Find where the given text appears and provide that cell's center as (x, y) coordinate. 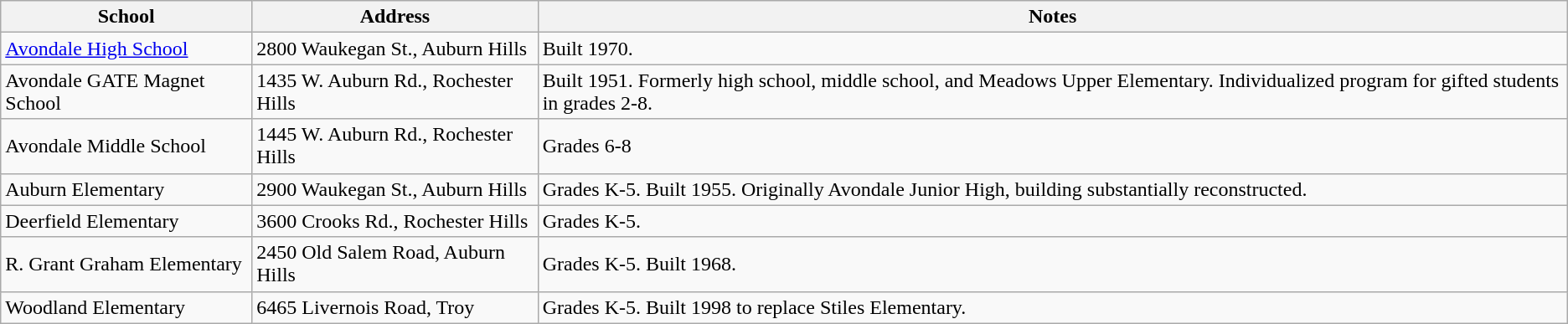
Woodland Elementary (126, 307)
Avondale Middle School (126, 146)
Grades K-5. Built 1998 to replace Stiles Elementary. (1052, 307)
1435 W. Auburn Rd., Rochester Hills (395, 92)
Grades K-5. Built 1955. Originally Avondale Junior High, building substantially reconstructed. (1052, 189)
Grades K-5. Built 1968. (1052, 265)
School (126, 17)
Built 1951. Formerly high school, middle school, and Meadows Upper Elementary. Individualized program for gifted students in grades 2-8. (1052, 92)
Auburn Elementary (126, 189)
2450 Old Salem Road, Auburn Hills (395, 265)
Grades 6-8 (1052, 146)
2800 Waukegan St., Auburn Hills (395, 49)
1445 W. Auburn Rd., Rochester Hills (395, 146)
Notes (1052, 17)
3600 Crooks Rd., Rochester Hills (395, 221)
6465 Livernois Road, Troy (395, 307)
Built 1970. (1052, 49)
Avondale GATE Magnet School (126, 92)
2900 Waukegan St., Auburn Hills (395, 189)
Grades K-5. (1052, 221)
R. Grant Graham Elementary (126, 265)
Deerfield Elementary (126, 221)
Address (395, 17)
Avondale High School (126, 49)
